Return [X, Y] of the center of cell containing provided text 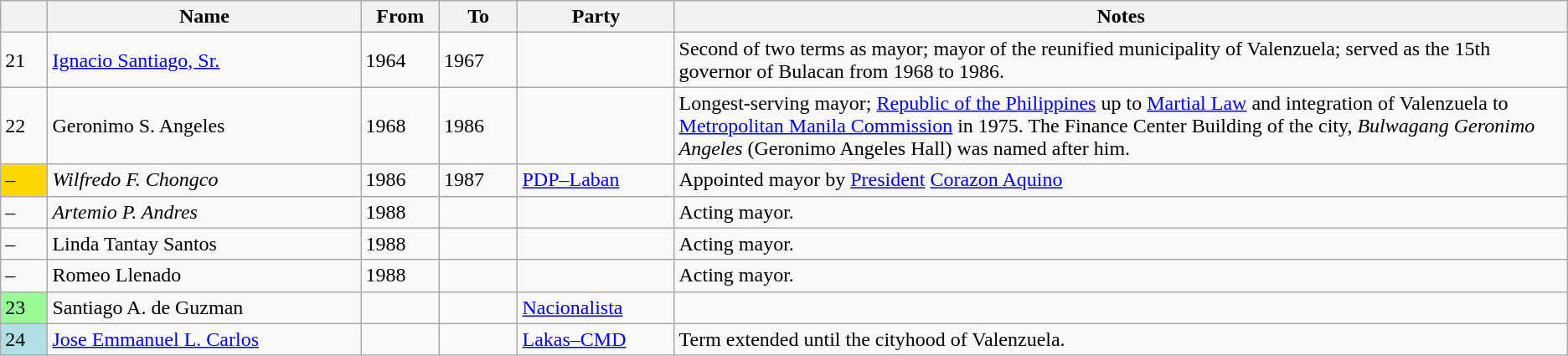
23 [24, 307]
Geronimo S. Angeles [204, 126]
Party [596, 17]
Term extended until the cityhood of Valenzuela. [1121, 339]
Linda Tantay Santos [204, 244]
22 [24, 126]
Nacionalista [596, 307]
Romeo Llenado [204, 276]
Artemio P. Andres [204, 212]
PDP–Laban [596, 180]
Lakas–CMD [596, 339]
Appointed mayor by President Corazon Aquino [1121, 180]
Jose Emmanuel L. Carlos [204, 339]
1967 [478, 60]
21 [24, 60]
Notes [1121, 17]
Name [204, 17]
Wilfredo F. Chongco [204, 180]
1964 [400, 60]
From [400, 17]
Ignacio Santiago, Sr. [204, 60]
1987 [478, 180]
Second of two terms as mayor; mayor of the reunified municipality of Valenzuela; served as the 15th governor of Bulacan from 1968 to 1986. [1121, 60]
1968 [400, 126]
To [478, 17]
24 [24, 339]
Santiago A. de Guzman [204, 307]
